Detect which cell encompasses the target text, then output its (X, Y) center coordinate. 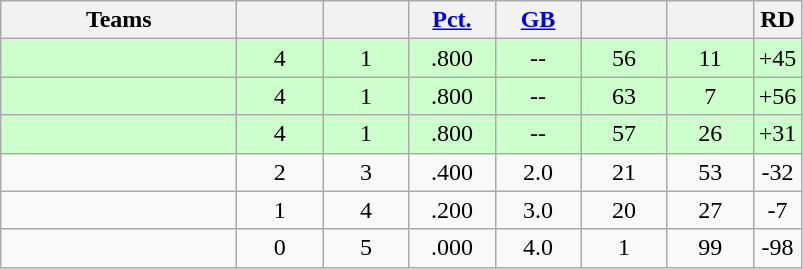
57 (624, 134)
.200 (452, 210)
Pct. (452, 20)
20 (624, 210)
7 (710, 96)
63 (624, 96)
5 (366, 248)
2 (280, 172)
56 (624, 58)
0 (280, 248)
RD (778, 20)
27 (710, 210)
-98 (778, 248)
26 (710, 134)
-7 (778, 210)
4.0 (538, 248)
+45 (778, 58)
99 (710, 248)
3.0 (538, 210)
+31 (778, 134)
.400 (452, 172)
.000 (452, 248)
3 (366, 172)
21 (624, 172)
GB (538, 20)
Teams (119, 20)
11 (710, 58)
-32 (778, 172)
+56 (778, 96)
2.0 (538, 172)
53 (710, 172)
